Provide the (X, Y) coordinate of the cell's center where the given text is located.  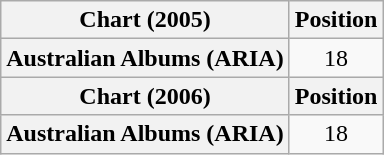
Chart (2005) (145, 20)
Chart (2006) (145, 96)
